Determine the [x, y] coordinate at the center of the cell enclosing the given text.  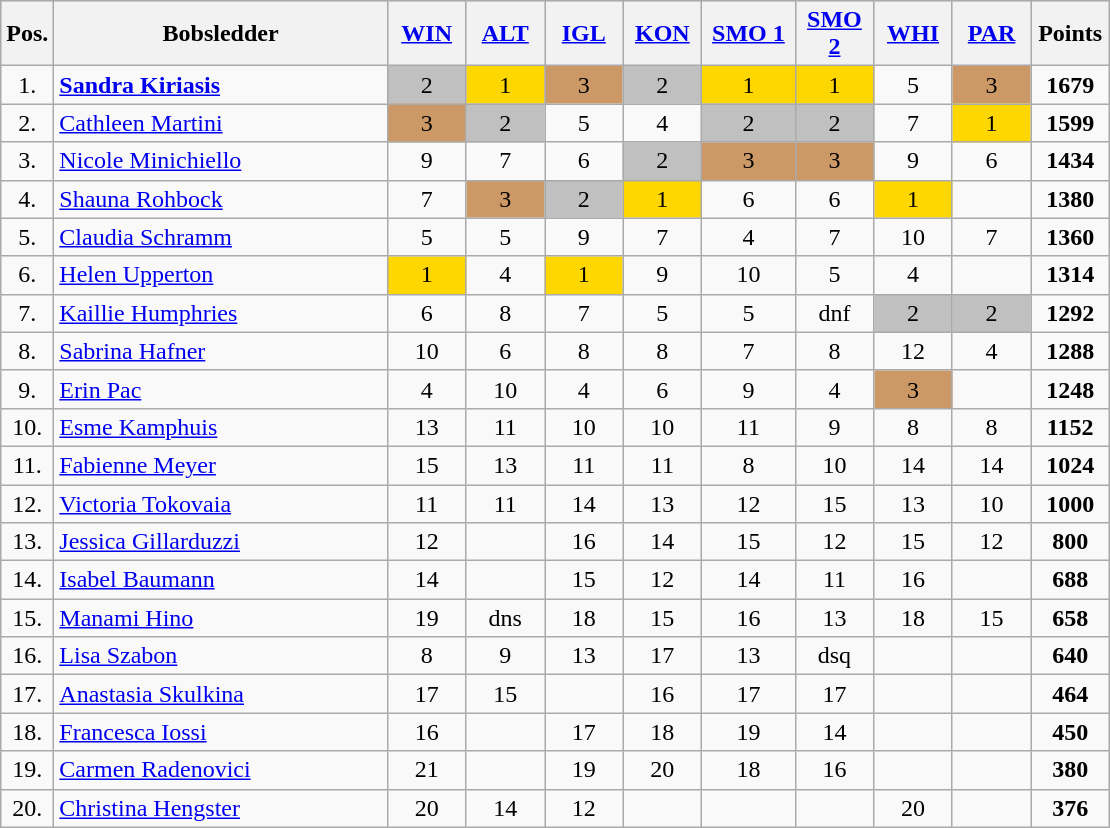
17. [28, 694]
Francesca Iossi [221, 732]
Sabrina Hafner [221, 351]
1000 [1070, 503]
1292 [1070, 313]
Pos. [28, 34]
16. [28, 656]
SMO 1 [749, 34]
dnf [834, 313]
Kaillie Humphries [221, 313]
1314 [1070, 275]
450 [1070, 732]
4. [28, 199]
658 [1070, 618]
WHI [914, 34]
13. [28, 542]
Christina Hengster [221, 808]
Lisa Szabon [221, 656]
1152 [1070, 427]
380 [1070, 770]
Sandra Kiriasis [221, 85]
Manami Hino [221, 618]
20. [28, 808]
Claudia Schramm [221, 237]
1679 [1070, 85]
1380 [1070, 199]
1434 [1070, 161]
WIN [426, 34]
Cathleen Martini [221, 123]
IGL [584, 34]
Isabel Baumann [221, 580]
688 [1070, 580]
Anastasia Skulkina [221, 694]
14. [28, 580]
SMO 2 [834, 34]
Points [1070, 34]
1360 [1070, 237]
Bobsledder [221, 34]
376 [1070, 808]
1248 [1070, 389]
1288 [1070, 351]
dsq [834, 656]
8. [28, 351]
800 [1070, 542]
7. [28, 313]
10. [28, 427]
11. [28, 465]
9. [28, 389]
2. [28, 123]
464 [1070, 694]
Jessica Gillarduzzi [221, 542]
5. [28, 237]
19. [28, 770]
Shauna Rohbock [221, 199]
Carmen Radenovici [221, 770]
KON [662, 34]
Fabienne Meyer [221, 465]
12. [28, 503]
Erin Pac [221, 389]
ALT [506, 34]
1599 [1070, 123]
21 [426, 770]
Victoria Tokovaia [221, 503]
15. [28, 618]
1024 [1070, 465]
18. [28, 732]
3. [28, 161]
640 [1070, 656]
1. [28, 85]
Nicole Minichiello [221, 161]
PAR [992, 34]
Esme Kamphuis [221, 427]
dns [506, 618]
6. [28, 275]
Helen Upperton [221, 275]
